Locate the cell with the specified text and output its (x, y) center coordinate. 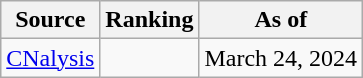
Source (50, 20)
March 24, 2024 (281, 58)
Ranking (150, 20)
As of (281, 20)
CNalysis (50, 58)
